Pinpoint the cell where the given text exists, returning its [x, y] midpoint coordinate. 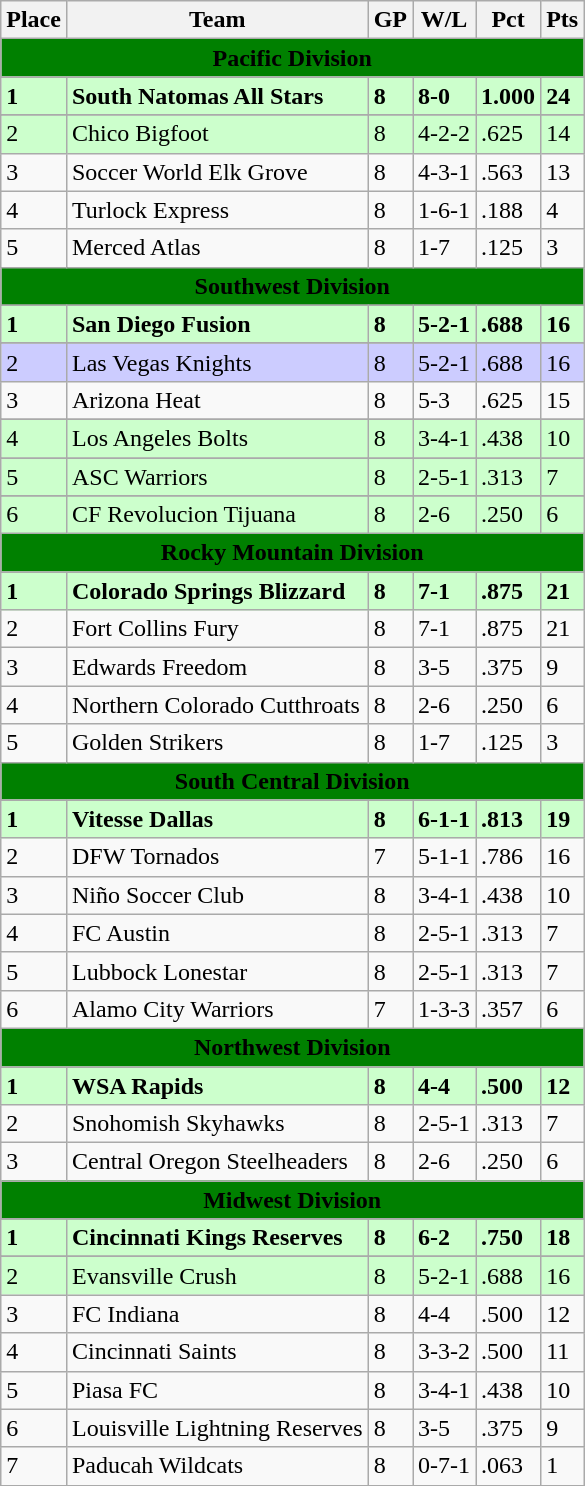
WSA Rapids [217, 1085]
1-6-1 [444, 210]
Edwards Freedom [217, 667]
Northern Colorado Cutthroats [217, 705]
Alamo City Warriors [217, 1009]
3-3-2 [444, 1352]
.750 [508, 1238]
.357 [508, 1009]
11 [562, 1352]
6-2 [444, 1238]
19 [562, 819]
Evansville Crush [217, 1276]
Las Vegas Knights [217, 362]
14 [562, 134]
Midwest Division [292, 1200]
DFW Tornados [217, 857]
Arizona Heat [217, 400]
Cincinnati Kings Reserves [217, 1238]
Soccer World Elk Grove [217, 172]
.063 [508, 1466]
FC Indiana [217, 1314]
Rocky Mountain Division [292, 553]
15 [562, 400]
Merced Atlas [217, 248]
Chico Bigfoot [217, 134]
.188 [508, 210]
Pts [562, 20]
Northwest Division [292, 1047]
FC Austin [217, 933]
4-3-1 [444, 172]
Place [34, 20]
ASC Warriors [217, 477]
Golden Strikers [217, 743]
Vitesse Dallas [217, 819]
18 [562, 1238]
Team [217, 20]
San Diego Fusion [217, 324]
Pct [508, 20]
South Central Division [292, 781]
Turlock Express [217, 210]
5-1-1 [444, 857]
Fort Collins Fury [217, 629]
Cincinnati Saints [217, 1352]
Snohomish Skyhawks [217, 1124]
.563 [508, 172]
13 [562, 172]
6-1-1 [444, 819]
Niño Soccer Club [217, 895]
Lubbock Lonestar [217, 971]
.813 [508, 819]
Central Oregon Steelheaders [217, 1162]
8-0 [444, 96]
CF Revolucion Tijuana [217, 515]
W/L [444, 20]
Colorado Springs Blizzard [217, 591]
Pacific Division [292, 58]
Southwest Division [292, 286]
South Natomas All Stars [217, 96]
24 [562, 96]
Piasa FC [217, 1390]
.786 [508, 857]
1-3-3 [444, 1009]
Louisville Lightning Reserves [217, 1428]
1.000 [508, 96]
4-2-2 [444, 134]
GP [390, 20]
Los Angeles Bolts [217, 438]
0-7-1 [444, 1466]
Paducah Wildcats [217, 1466]
5-3 [444, 400]
